Locate the cell with the specified text and output its [x, y] center coordinate. 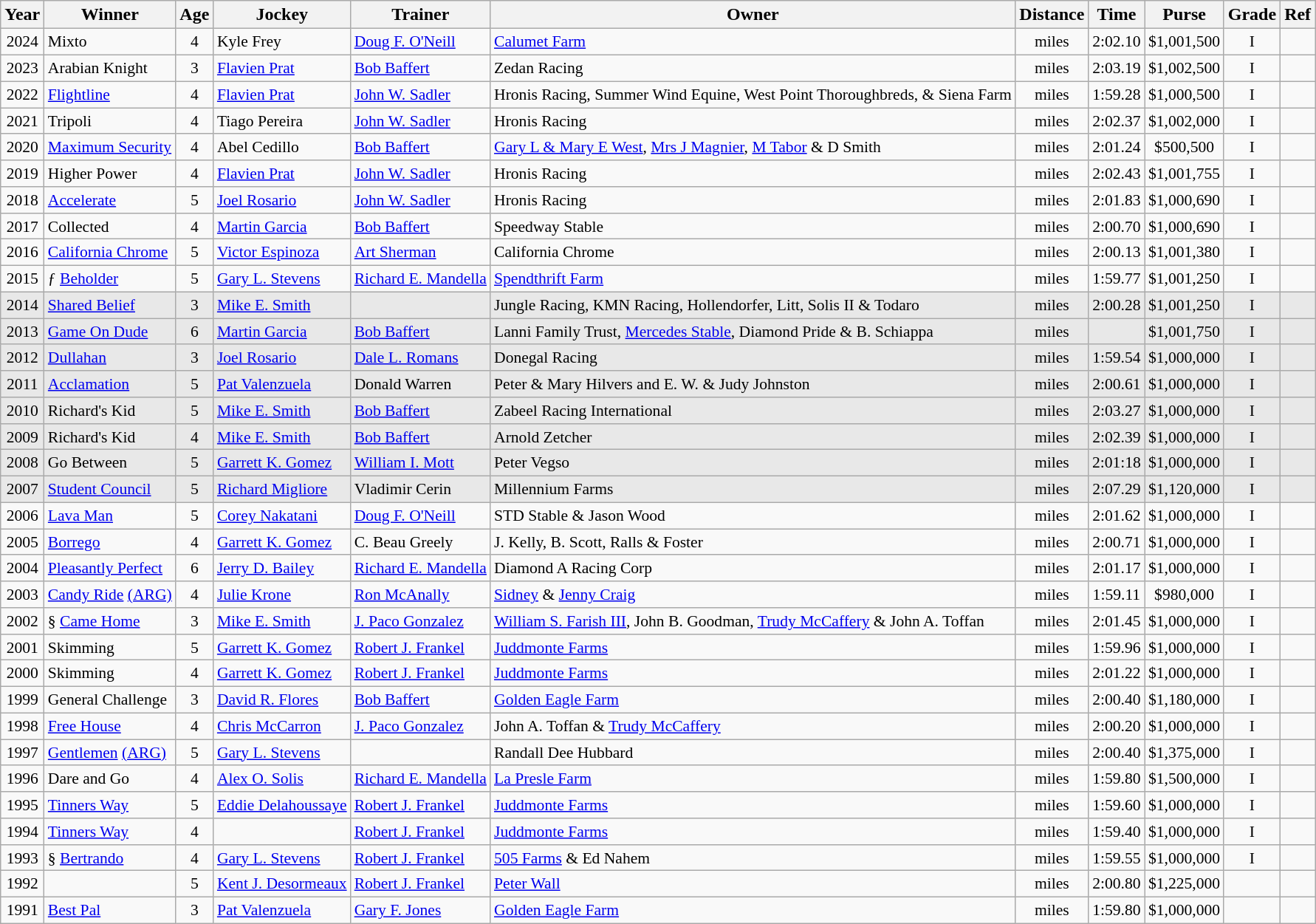
Gentlemen (ARG) [110, 753]
Best Pal [110, 910]
Jockey [282, 15]
2:02.39 [1117, 437]
1995 [22, 805]
2:00.80 [1117, 884]
Lava Man [110, 516]
2012 [22, 357]
Purse [1185, 15]
Free House [110, 726]
2:07.29 [1117, 489]
Tripoli [110, 121]
1993 [22, 858]
1:59.54 [1117, 357]
Dare and Go [110, 778]
2017 [22, 226]
$1,001,500 [1185, 42]
1994 [22, 832]
$500,500 [1185, 147]
$1,225,000 [1185, 884]
2005 [22, 542]
1997 [22, 753]
Julie Krone [282, 595]
1991 [22, 910]
Trainer [421, 15]
2003 [22, 595]
Winner [110, 15]
William S. Farish III, John B. Goodman, Trudy McCaffery & John A. Toffan [753, 621]
$1,000,500 [1185, 95]
Grade [1252, 15]
Peter Wall [753, 884]
Ron McAnally [421, 595]
Millennium Farms [753, 489]
2:01.83 [1117, 200]
Donegal Racing [753, 357]
2:00.71 [1117, 542]
Randall Dee Hubbard [753, 753]
$1,180,000 [1185, 699]
2:01.45 [1117, 621]
$1,500,000 [1185, 778]
1:59.60 [1117, 805]
$1,002,000 [1185, 121]
2:02.43 [1117, 174]
1:59.77 [1117, 278]
Ref [1298, 15]
Age [195, 15]
Dale L. Romans [421, 357]
Chris McCarron [282, 726]
Gary L & Mary E West, Mrs J Magnier, M Tabor & D Smith [753, 147]
2001 [22, 647]
1:59.11 [1117, 595]
$1,001,755 [1185, 174]
Game On Dude [110, 332]
2002 [22, 621]
2:01.22 [1117, 674]
Hronis Racing, Summer Wind Equine, West Point Thoroughbreds, & Siena Farm [753, 95]
2:01.24 [1117, 147]
Distance [1052, 15]
2:00.28 [1117, 305]
Abel Cedillo [282, 147]
2010 [22, 411]
Jungle Racing, KMN Racing, Hollendorfer, Litt, Solis II & Todaro [753, 305]
ƒ Beholder [110, 278]
Borrego [110, 542]
2007 [22, 489]
2:00.70 [1117, 226]
Diamond A Racing Corp [753, 568]
Calumet Farm [753, 42]
2:02.37 [1117, 121]
2004 [22, 568]
Lanni Family Trust, Mercedes Stable, Diamond Pride & B. Schiappa [753, 332]
1996 [22, 778]
2:00.20 [1117, 726]
Go Between [110, 463]
2021 [22, 121]
1992 [22, 884]
2014 [22, 305]
Speedway Stable [753, 226]
2:01.62 [1117, 516]
2020 [22, 147]
Peter & Mary Hilvers and E. W. & Judy Johnston [753, 384]
Zedan Racing [753, 68]
David R. Flores [282, 699]
Candy Ride (ARG) [110, 595]
C. Beau Greely [421, 542]
Mixto [110, 42]
Dullahan [110, 357]
2:01.17 [1117, 568]
2015 [22, 278]
$1,375,000 [1185, 753]
John A. Toffan & Trudy McCaffery [753, 726]
2019 [22, 174]
Spendthrift Farm [753, 278]
Zabeel Racing International [753, 411]
Pleasantly Perfect [110, 568]
2:00.61 [1117, 384]
Student Council [110, 489]
1:59.28 [1117, 95]
Flightline [110, 95]
William I. Mott [421, 463]
La Presle Farm [753, 778]
Arabian Knight [110, 68]
Accelerate [110, 200]
J. Kelly, B. Scott, Ralls & Foster [753, 542]
$1,120,000 [1185, 489]
$980,000 [1185, 595]
Peter Vegso [753, 463]
2:03.19 [1117, 68]
Shared Belief [110, 305]
1:59.96 [1117, 647]
2011 [22, 384]
2009 [22, 437]
Corey Nakatani [282, 516]
2023 [22, 68]
Owner [753, 15]
$1,002,500 [1185, 68]
Richard Migliore [282, 489]
2006 [22, 516]
§ Bertrando [110, 858]
Jerry D. Bailey [282, 568]
Kent J. Desormeaux [282, 884]
2018 [22, 200]
Arnold Zetcher [753, 437]
2008 [22, 463]
1998 [22, 726]
2000 [22, 674]
STD Stable & Jason Wood [753, 516]
Kyle Frey [282, 42]
505 Farms & Ed Nahem [753, 858]
1999 [22, 699]
2:00.13 [1117, 253]
Higher Power [110, 174]
Victor Espinoza [282, 253]
Eddie Delahoussaye [282, 805]
2:01:18 [1117, 463]
Collected [110, 226]
$1,001,750 [1185, 332]
2024 [22, 42]
Year [22, 15]
2016 [22, 253]
1:59.40 [1117, 832]
Time [1117, 15]
General Challenge [110, 699]
Maximum Security [110, 147]
2022 [22, 95]
$1,001,380 [1185, 253]
1:59.55 [1117, 858]
Gary F. Jones [421, 910]
Sidney & Jenny Craig [753, 595]
Art Sherman [421, 253]
2:03.27 [1117, 411]
2013 [22, 332]
Donald Warren [421, 384]
§ Came Home [110, 621]
Tiago Pereira [282, 121]
2:02.10 [1117, 42]
Alex O. Solis [282, 778]
Vladimir Cerin [421, 489]
Acclamation [110, 384]
